For the text-containing cell, return its midpoint in (x, y) coordinate format. 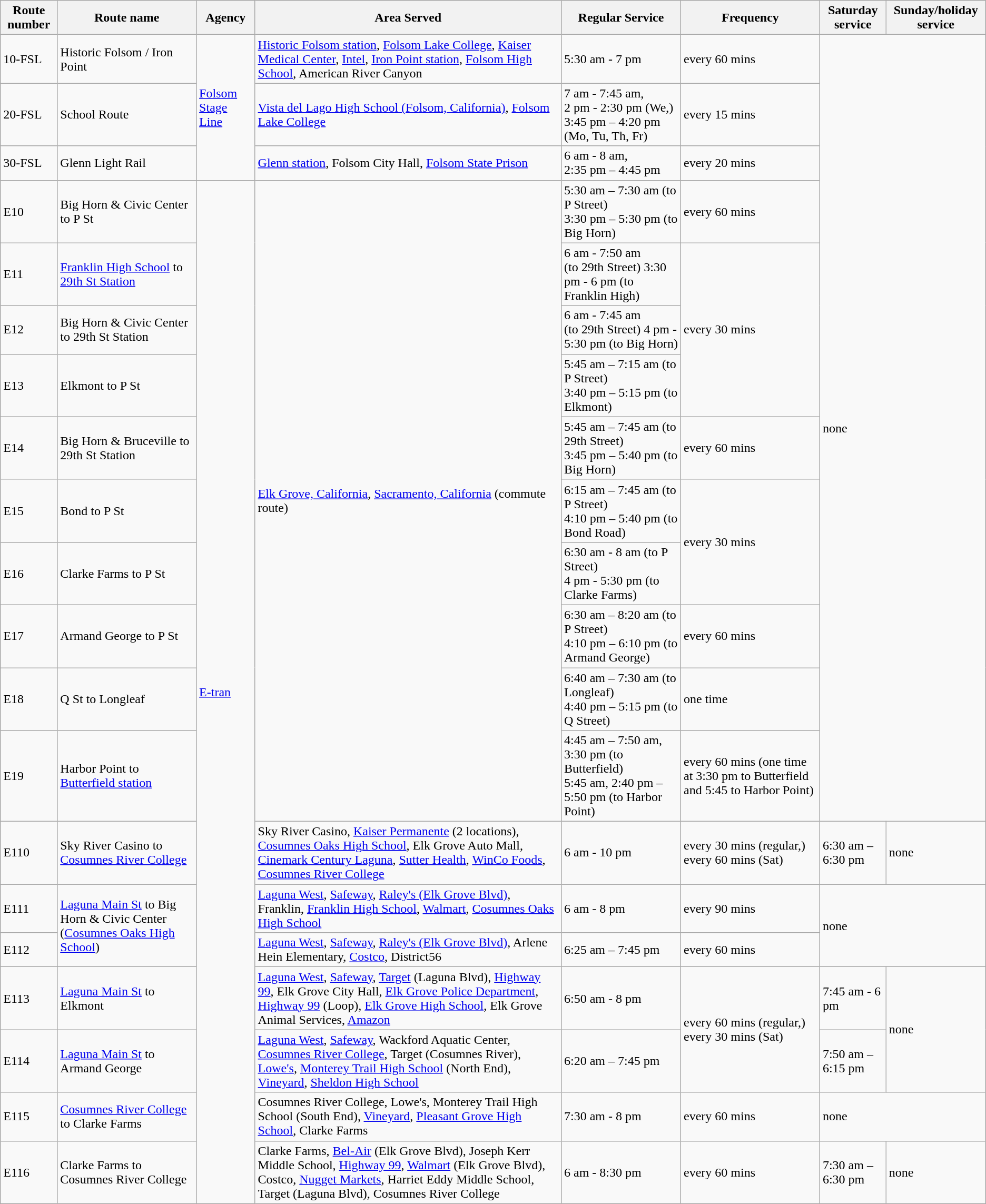
Big Horn & Civic Center to P St (127, 212)
Bond to P St (127, 511)
7:30 am – 6:30 pm (853, 1172)
Laguna Main St to Armand George (127, 1061)
Laguna Main St to Elkmont (127, 999)
Sky River Casino to Cosumnes River College (127, 853)
every 60 mins (one time at 3:30 pm to Butterfield and 5:45 to Harbor Point) (751, 776)
Clarke Farms to P St (127, 573)
every 20 mins (751, 163)
every 90 mins (751, 909)
Elkmont to P St (127, 386)
6 am - 10 pm (620, 853)
Q St to Longleaf (127, 699)
6:50 am - 8 pm (620, 999)
E113 (29, 999)
Vista del Lago High School (Folsom, California), Folsom Lake College (408, 115)
7:30 am - 8 pm (620, 1117)
6:40 am – 7:30 am (to Longleaf)4:40 pm – 5:15 pm (to Q Street) (620, 699)
E16 (29, 573)
Historic Folsom station, Folsom Lake College, Kaiser Medical Center, Intel, Iron Point station, Folsom High School, American River Canyon (408, 59)
every 15 mins (751, 115)
every 30 mins (regular,) every 60 mins (Sat) (751, 853)
20-FSL (29, 115)
6 am - 7:45 am(to 29th Street) 4 pm - 5:30 pm (to Big Horn) (620, 330)
Agency (225, 18)
Cosumnes River College to Clarke Farms (127, 1117)
Laguna West, Safeway, Raley's (Elk Grove Blvd), Arlene Hein Elementary, Costco, District56 (408, 950)
10-FSL (29, 59)
Saturday service (853, 18)
E13 (29, 386)
E-tran (225, 692)
E116 (29, 1172)
30-FSL (29, 163)
E112 (29, 950)
5:45 am – 7:15 am (to P Street)3:40 pm – 5:15 pm (to Elkmont) (620, 386)
E10 (29, 212)
6:25 am – 7:45 pm (620, 950)
Cosumnes River College, Lowe's, Monterey Trail High School (South End), Vineyard, Pleasant Grove High School, Clarke Farms (408, 1117)
Regular Service (620, 18)
Historic Folsom / Iron Point (127, 59)
Big Horn & Civic Center to 29th St Station (127, 330)
E15 (29, 511)
Laguna Main St to Big Horn & Civic Center (Cosumnes Oaks High School) (127, 926)
6:30 am – 6:30 pm (853, 853)
E14 (29, 448)
E114 (29, 1061)
7 am - 7:45 am,2 pm - 2:30 pm (We,) 3:45 pm – 4:20 pm (Mo, Tu, Th, Fr) (620, 115)
5:30 am - 7 pm (620, 59)
5:30 am – 7:30 am (to P Street)3:30 pm – 5:30 pm (to Big Horn) (620, 212)
every 60 mins (regular,) every 30 mins (Sat) (751, 1030)
Harbor Point to Butterfield station (127, 776)
School Route (127, 115)
E12 (29, 330)
7:50 am – 6:15 pm (853, 1061)
Glenn station, Folsom City Hall, Folsom State Prison (408, 163)
6 am - 8 am,2:35 pm – 4:45 pm (620, 163)
6 am - 8:30 pm (620, 1172)
6:30 am – 8:20 am (to P Street)4:10 pm – 6:10 pm (to Armand George) (620, 636)
7:45 am - 6 pm (853, 999)
one time (751, 699)
Armand George to P St (127, 636)
Area Served (408, 18)
Folsom Stage Line (225, 107)
6 am - 7:50 am(to 29th Street) 3:30 pm - 6 pm (to Franklin High) (620, 274)
Route number (29, 18)
E111 (29, 909)
5:45 am – 7:45 am (to 29th Street)3:45 pm – 5:40 pm (to Big Horn) (620, 448)
E110 (29, 853)
4:45 am – 7:50 am, 3:30 pm (to Butterfield)5:45 am, 2:40 pm – 5:50 pm (to Harbor Point) (620, 776)
Franklin High School to 29th St Station (127, 274)
Sunday/holiday service (935, 18)
Laguna West, Safeway, Raley's (Elk Grove Blvd), Franklin, Franklin High School, Walmart, Cosumnes Oaks High School (408, 909)
E11 (29, 274)
Clarke Farms to Cosumnes River College (127, 1172)
E18 (29, 699)
E19 (29, 776)
E115 (29, 1117)
Glenn Light Rail (127, 163)
Route name (127, 18)
6:15 am – 7:45 am (to P Street)4:10 pm – 5:40 pm (to Bond Road) (620, 511)
6:30 am - 8 am (to P Street)4 pm - 5:30 pm (to Clarke Farms) (620, 573)
6 am - 8 pm (620, 909)
Elk Grove, California, Sacramento, California (commute route) (408, 501)
E17 (29, 636)
6:20 am – 7:45 pm (620, 1061)
Frequency (751, 18)
Big Horn & Bruceville to 29th St Station (127, 448)
